Pinpoint the cell where the given text exists, returning its (x, y) midpoint coordinate. 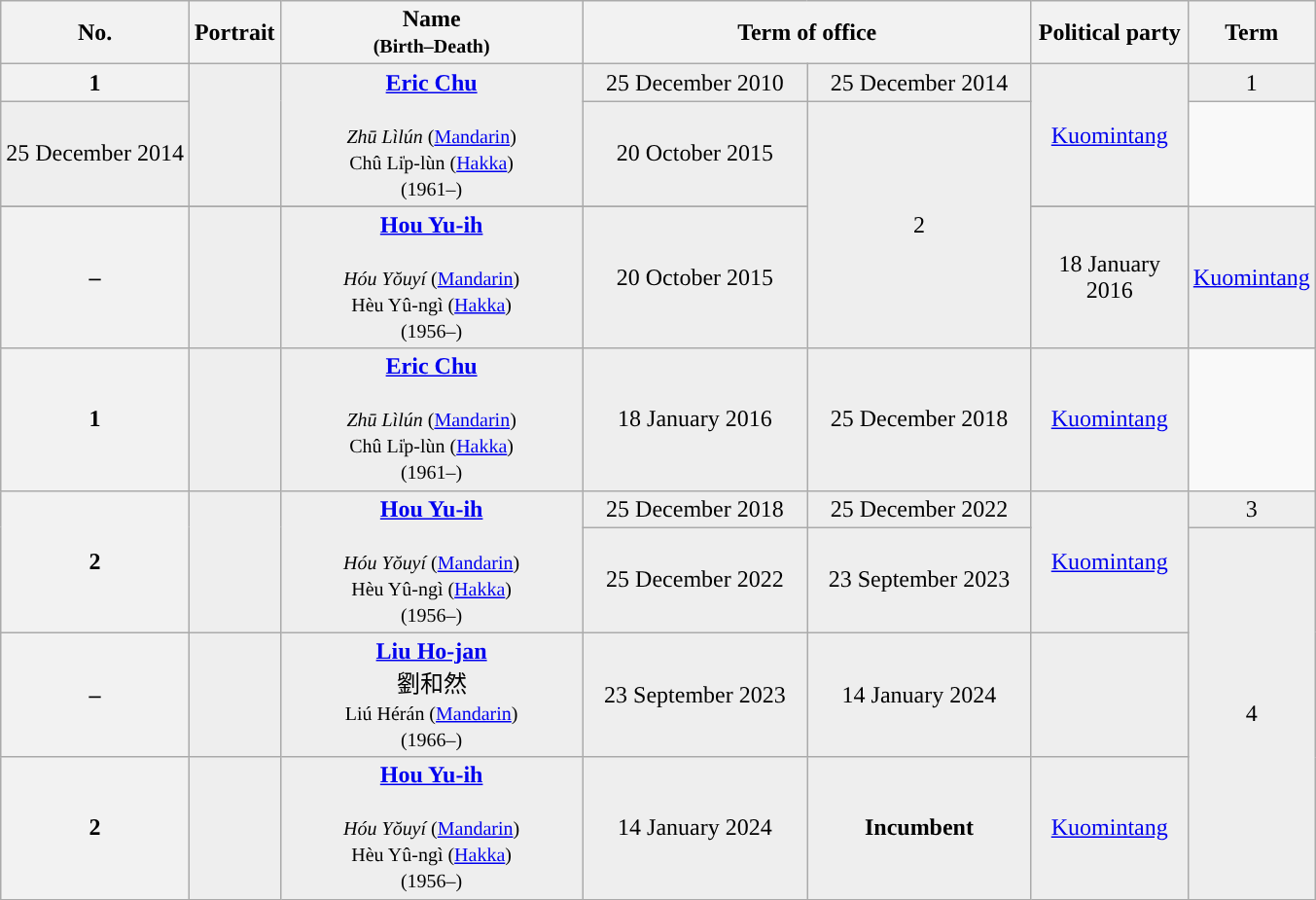
4 (1251, 713)
Term of office (807, 33)
Name(Birth–Death) (432, 33)
Political party (1109, 33)
No. (95, 33)
Term (1251, 33)
3 (1251, 509)
Liu Ho-jan劉和然Liú Hérán (Mandarin)(1966–) (432, 695)
Incumbent (920, 828)
25 December 2010 (694, 83)
Portrait (234, 33)
